Determine the (X, Y) coordinate at the center of the cell enclosing the given text.  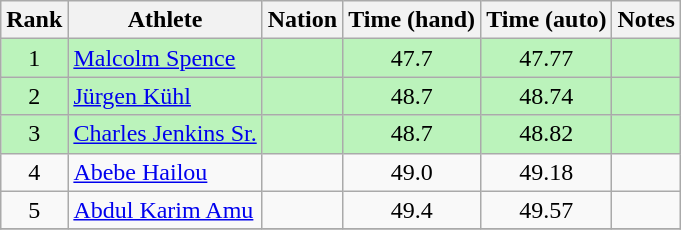
48.74 (546, 96)
49.57 (546, 210)
Jürgen Kühl (165, 96)
Athlete (165, 20)
Malcolm Spence (165, 58)
49.18 (546, 172)
48.82 (546, 134)
1 (34, 58)
47.7 (412, 58)
4 (34, 172)
Rank (34, 20)
5 (34, 210)
3 (34, 134)
Charles Jenkins Sr. (165, 134)
2 (34, 96)
47.77 (546, 58)
Nation (302, 20)
49.0 (412, 172)
Time (auto) (546, 20)
Abdul Karim Amu (165, 210)
49.4 (412, 210)
Abebe Hailou (165, 172)
Time (hand) (412, 20)
Notes (646, 20)
